Pinpoint the cell where the given text exists, returning its (x, y) midpoint coordinate. 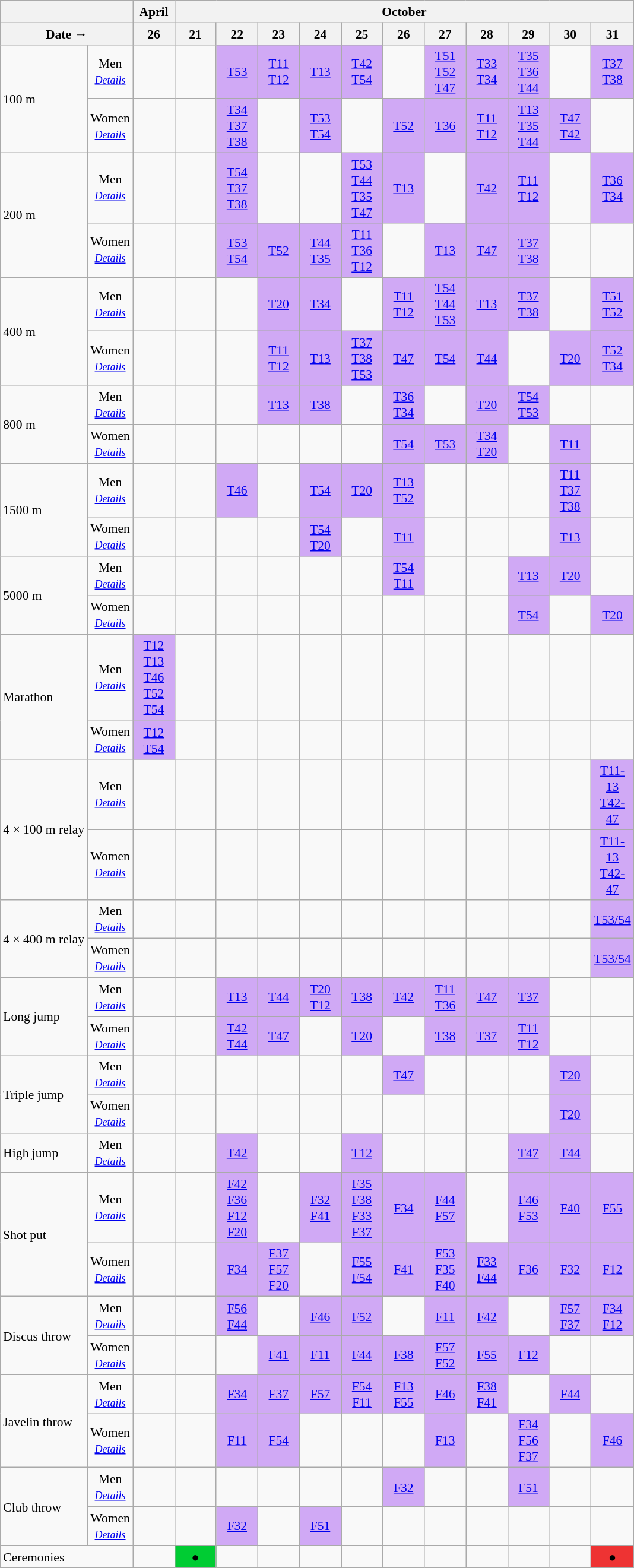
25 (362, 33)
Marathon (44, 697)
30 (570, 33)
F34F12 (612, 1316)
4 × 100 m relay (44, 829)
F38F41 (487, 1394)
F42 (487, 1316)
T37T38T53 (362, 359)
F40 (570, 1207)
F13F55 (404, 1394)
F36 (528, 1269)
F57 (320, 1394)
F32F41 (320, 1207)
T12 (362, 1153)
400 m (44, 331)
F33F44 (487, 1269)
F53F35F40 (445, 1269)
T34 (320, 304)
F37F57F20 (278, 1269)
5000 m (44, 595)
T51T52 (612, 304)
T11T37T38 (570, 490)
800 m (44, 424)
F42F36F12F20 (237, 1207)
October (404, 12)
27 (445, 33)
F35F38F33F37 (362, 1207)
April (154, 12)
T34T37T38 (237, 126)
23 (278, 33)
Discus throw (44, 1336)
T53T44T35T47 (362, 188)
T13T52 (404, 490)
T54T11 (404, 576)
High jump (44, 1153)
100 m (44, 99)
T42T44 (237, 1036)
T36 (445, 126)
F52 (362, 1316)
F13 (445, 1440)
F54F11 (362, 1394)
T11T36 (445, 997)
T54T37T38 (237, 188)
T51T52T47 (445, 71)
F54 (278, 1440)
Shot put (44, 1234)
T47T42 (570, 126)
Long jump (44, 1016)
Javelin throw (44, 1421)
T34T20 (487, 444)
F34F56F37 (528, 1440)
Triple jump (44, 1095)
T11T36T12 (362, 249)
T54T20 (320, 537)
T42T54 (362, 71)
T35T36T44 (528, 71)
Date → (66, 33)
Ceremonies (66, 1557)
F57F37 (570, 1316)
T12T13T46T52T54 (154, 677)
F56F44 (237, 1316)
T54T53 (528, 405)
31 (612, 33)
T12T54 (154, 740)
T54T44T53 (445, 304)
T20T12 (320, 997)
F46F53 (528, 1207)
1500 m (44, 509)
24 (320, 33)
T52T34 (612, 359)
4 × 400 m relay (44, 938)
T13T35T44 (528, 126)
F37 (278, 1394)
28 (487, 33)
T44T35 (320, 249)
22 (237, 33)
F38 (404, 1355)
F57F52 (445, 1355)
F55F54 (362, 1269)
21 (195, 33)
Club throw (44, 1507)
29 (528, 33)
T46 (237, 490)
200 m (44, 215)
F44F57 (445, 1207)
T33T34 (487, 71)
